Scan for the cell matching the given text and deliver its [X, Y] coordinate at center. 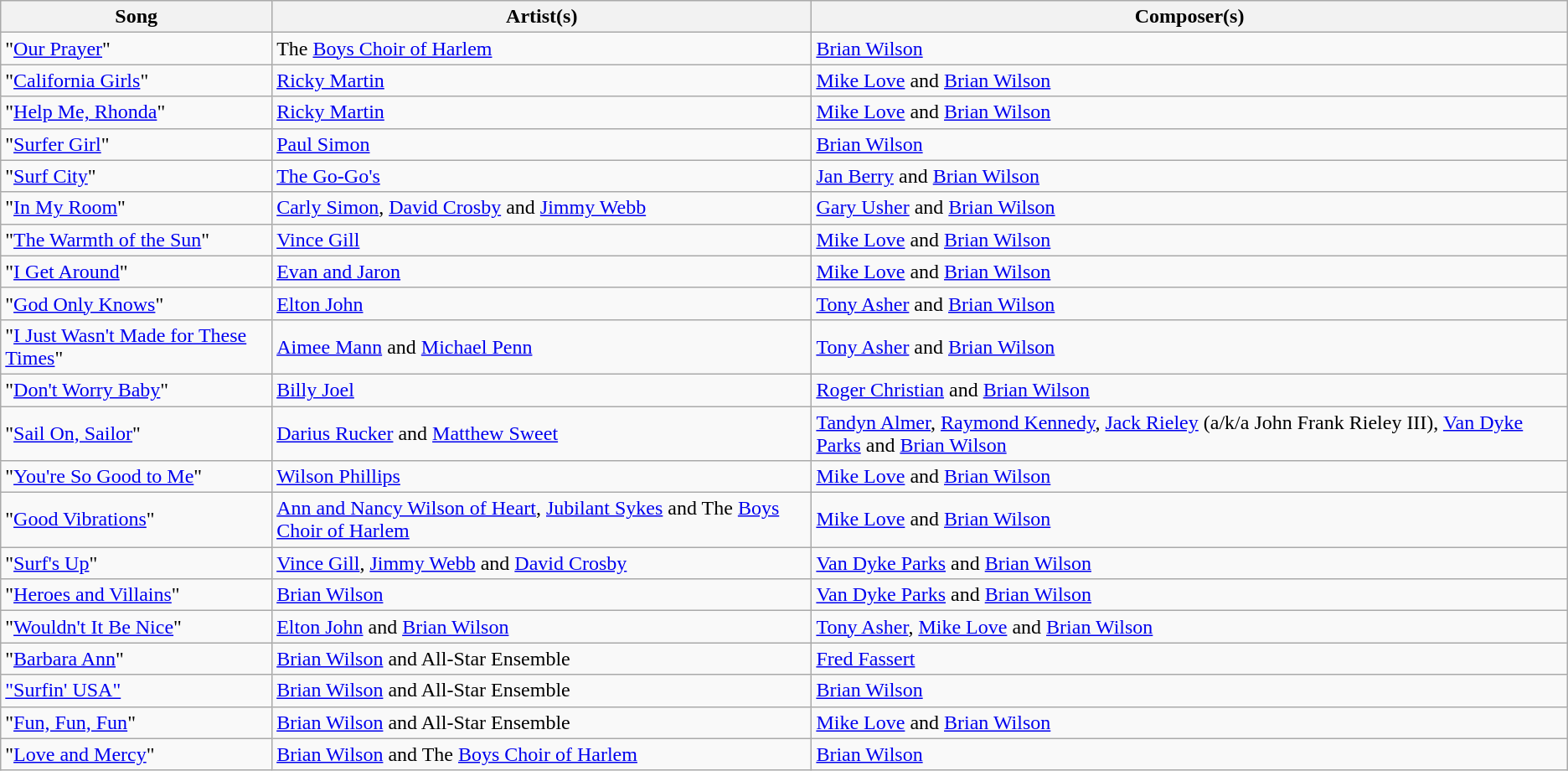
"You're So Good to Me" [137, 477]
"Don't Worry Baby" [137, 390]
"California Girls" [137, 80]
Darius Rucker and Matthew Sweet [542, 432]
"The Warmth of the Sun" [137, 240]
Artist(s) [542, 17]
"Surfin' USA" [137, 691]
Billy Joel [542, 390]
Carly Simon, David Crosby and Jimmy Webb [542, 208]
Composer(s) [1189, 17]
Vince Gill, Jimmy Webb and David Crosby [542, 563]
"God Only Knows" [137, 303]
"Good Vibrations" [137, 520]
Tony Asher, Mike Love and Brian Wilson [1189, 627]
"Heroes and Villains" [137, 595]
"Wouldn't It Be Nice" [137, 627]
Ann and Nancy Wilson of Heart, Jubilant Sykes and The Boys Choir of Harlem [542, 520]
"Sail On, Sailor" [137, 432]
"Fun, Fun, Fun" [137, 722]
"I Get Around" [137, 272]
Brian Wilson and The Boys Choir of Harlem [542, 754]
Elton John [542, 303]
"Help Me, Rhonda" [137, 112]
"Barbara Ann" [137, 659]
Gary Usher and Brian Wilson [1189, 208]
"Surf's Up" [137, 563]
Roger Christian and Brian Wilson [1189, 390]
Aimee Mann and Michael Penn [542, 347]
"Our Prayer" [137, 49]
"Love and Mercy" [137, 754]
Evan and Jaron [542, 272]
"I Just Wasn't Made for These Times" [137, 347]
Jan Berry and Brian Wilson [1189, 176]
Paul Simon [542, 144]
The Go-Go's [542, 176]
"Surf City" [137, 176]
Fred Fassert [1189, 659]
Song [137, 17]
"In My Room" [137, 208]
Wilson Phillips [542, 477]
Elton John and Brian Wilson [542, 627]
The Boys Choir of Harlem [542, 49]
"Surfer Girl" [137, 144]
Vince Gill [542, 240]
Tandyn Almer, Raymond Kennedy, Jack Rieley (a/k/a John Frank Rieley III), Van Dyke Parks and Brian Wilson [1189, 432]
